Extract the [x, y] coordinate from the center of the cell holding the provided text.  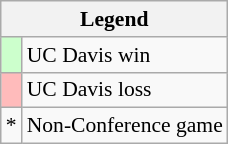
* [12, 126]
UC Davis loss [125, 90]
UC Davis win [125, 55]
Non-Conference game [125, 126]
Legend [114, 19]
